Capture the cell that displays the provided text and extract its [x, y] central coordinate. 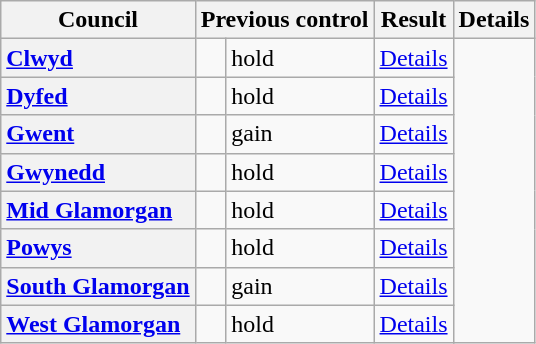
Result [414, 20]
Powys [98, 248]
Dyfed [98, 96]
Gwent [98, 134]
Mid Glamorgan [98, 210]
Previous control [284, 20]
Clwyd [98, 58]
Gwynedd [98, 172]
West Glamorgan [98, 324]
South Glamorgan [98, 286]
Council [98, 20]
